Return [x, y] of the center of cell containing provided text 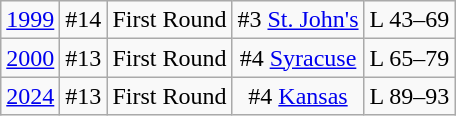
#3 St. John's [298, 20]
1999 [30, 20]
2024 [30, 96]
L 65–79 [410, 58]
L 43–69 [410, 20]
#4 Kansas [298, 96]
2000 [30, 58]
L 89–93 [410, 96]
#4 Syracuse [298, 58]
#14 [84, 20]
